Capture the cell that displays the provided text and extract its (x, y) central coordinate. 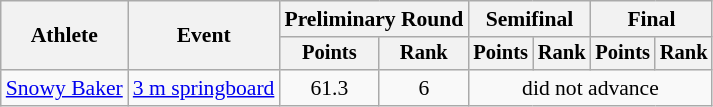
Snowy Baker (64, 88)
Event (204, 36)
did not advance (590, 88)
61.3 (329, 88)
3 m springboard (204, 88)
Final (651, 19)
Preliminary Round (374, 19)
6 (424, 88)
Semifinal (529, 19)
Athlete (64, 36)
